Detect which cell encompasses the target text, then output its (X, Y) center coordinate. 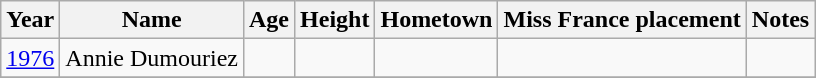
Miss France placement (622, 20)
Age (268, 20)
Height (335, 20)
Name (152, 20)
1976 (30, 58)
Hometown (436, 20)
Annie Dumouriez (152, 58)
Notes (780, 20)
Year (30, 20)
